Locate the cell with the specified text and output its (x, y) center coordinate. 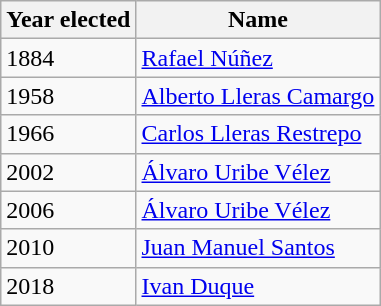
2018 (68, 286)
Carlos Lleras Restrepo (258, 134)
2006 (68, 210)
Year elected (68, 20)
Juan Manuel Santos (258, 248)
Ivan Duque (258, 286)
Name (258, 20)
2010 (68, 248)
1884 (68, 58)
1958 (68, 96)
Alberto Lleras Camargo (258, 96)
2002 (68, 172)
Rafael Núñez (258, 58)
1966 (68, 134)
